Scan for the cell matching the given text and deliver its [X, Y] coordinate at center. 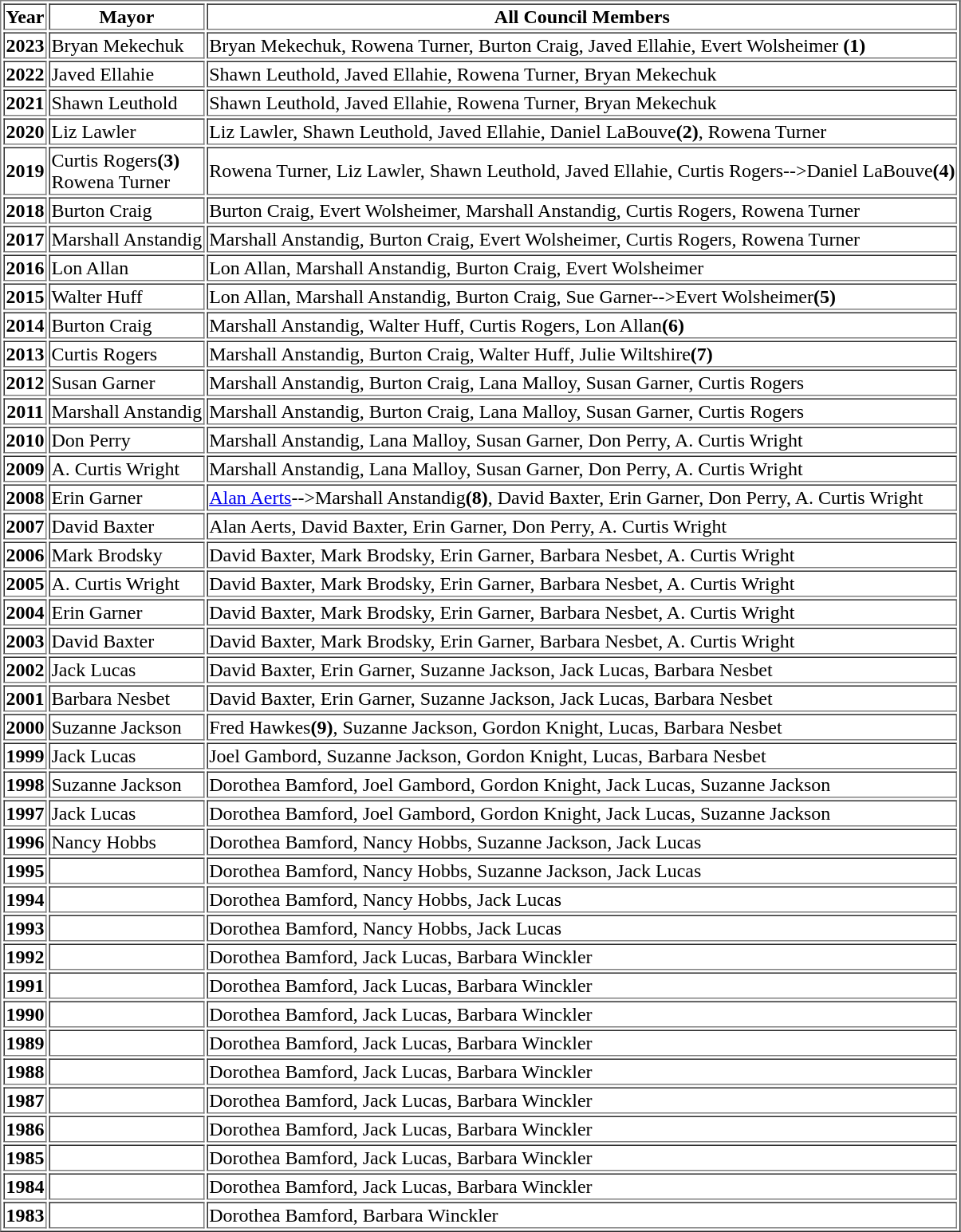
Bryan Mekechuk [128, 45]
Lon Allan [128, 268]
2005 [25, 584]
2022 [25, 73]
1997 [25, 813]
Rowena Turner, Liz Lawler, Shawn Leuthold, Javed Ellahie, Curtis Rogers-->Daniel LaBouve(4) [582, 171]
Marshall Anstandig, Burton Craig, Evert Wolsheimer, Curtis Rogers, Rowena Turner [582, 239]
2016 [25, 268]
Alan Aerts, David Baxter, Erin Garner, Don Perry, A. Curtis Wright [582, 526]
Burton Craig, Evert Wolsheimer, Marshall Anstandig, Curtis Rogers, Rowena Turner [582, 211]
Fred Hawkes(9), Suzanne Jackson, Gordon Knight, Lucas, Barbara Nesbet [582, 727]
2001 [25, 699]
1983 [25, 1215]
1992 [25, 957]
Barbara Nesbet [128, 699]
1996 [25, 842]
1995 [25, 871]
2023 [25, 45]
1987 [25, 1100]
2014 [25, 325]
2003 [25, 641]
2007 [25, 526]
2013 [25, 354]
Dorothea Bamford, Barbara Winckler [582, 1215]
Lon Allan, Marshall Anstandig, Burton Craig, Evert Wolsheimer [582, 268]
Marshall Anstandig, Walter Huff, Curtis Rogers, Lon Allan(6) [582, 325]
Year [25, 16]
Curtis Rogers(3)Rowena Turner [128, 171]
1991 [25, 986]
Mark Brodsky [128, 555]
Marshall Anstandig, Burton Craig, Walter Huff, Julie Wiltshire(7) [582, 354]
2017 [25, 239]
2021 [25, 102]
Joel Gambord, Suzanne Jackson, Gordon Knight, Lucas, Barbara Nesbet [582, 756]
2012 [25, 383]
Liz Lawler [128, 131]
Bryan Mekechuk, Rowena Turner, Burton Craig, Javed Ellahie, Evert Wolsheimer (1) [582, 45]
1986 [25, 1129]
2020 [25, 131]
2010 [25, 440]
1998 [25, 785]
2004 [25, 612]
1994 [25, 899]
Shawn Leuthold [128, 102]
2019 [25, 171]
2015 [25, 297]
1988 [25, 1072]
Nancy Hobbs [128, 842]
Walter Huff [128, 297]
Susan Garner [128, 383]
1990 [25, 1014]
2002 [25, 670]
1985 [25, 1158]
2009 [25, 469]
2008 [25, 498]
Javed Ellahie [128, 73]
Lon Allan, Marshall Anstandig, Burton Craig, Sue Garner-->Evert Wolsheimer(5) [582, 297]
Mayor [128, 16]
1993 [25, 928]
1999 [25, 756]
2011 [25, 411]
Curtis Rogers [128, 354]
1989 [25, 1043]
2006 [25, 555]
Alan Aerts-->Marshall Anstandig(8), David Baxter, Erin Garner, Don Perry, A. Curtis Wright [582, 498]
Don Perry [128, 440]
All Council Members [582, 16]
2000 [25, 727]
Liz Lawler, Shawn Leuthold, Javed Ellahie, Daniel LaBouve(2), Rowena Turner [582, 131]
1984 [25, 1187]
2018 [25, 211]
